For the text-containing cell, return its midpoint in [X, Y] coordinate format. 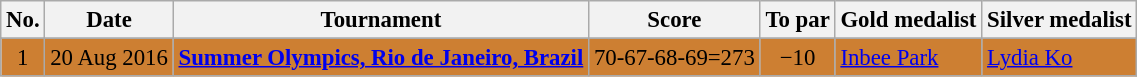
No. [23, 20]
Tournament [380, 20]
Silver medalist [1060, 20]
−10 [798, 58]
70-67-68-69=273 [675, 58]
1 [23, 58]
Date [109, 20]
Gold medalist [908, 20]
20 Aug 2016 [109, 58]
To par [798, 20]
Lydia Ko [1060, 58]
Summer Olympics, Rio de Janeiro, Brazil [380, 58]
Inbee Park [908, 58]
Score [675, 20]
